Capture the cell that displays the provided text and extract its (x, y) central coordinate. 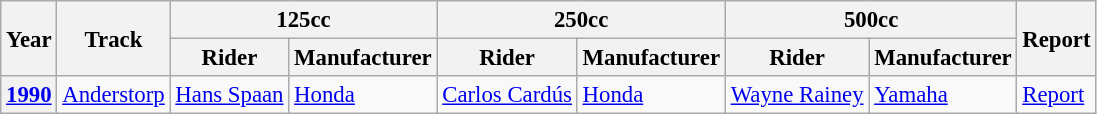
1990 (29, 95)
250cc (581, 20)
Wayne Rainey (797, 95)
Track (114, 38)
Carlos Cardús (507, 95)
500cc (871, 20)
Year (29, 38)
Hans Spaan (230, 95)
125cc (304, 20)
Yamaha (943, 95)
Anderstorp (114, 95)
